Identify which cell holds the provided text, then report its [x, y] central coordinate. 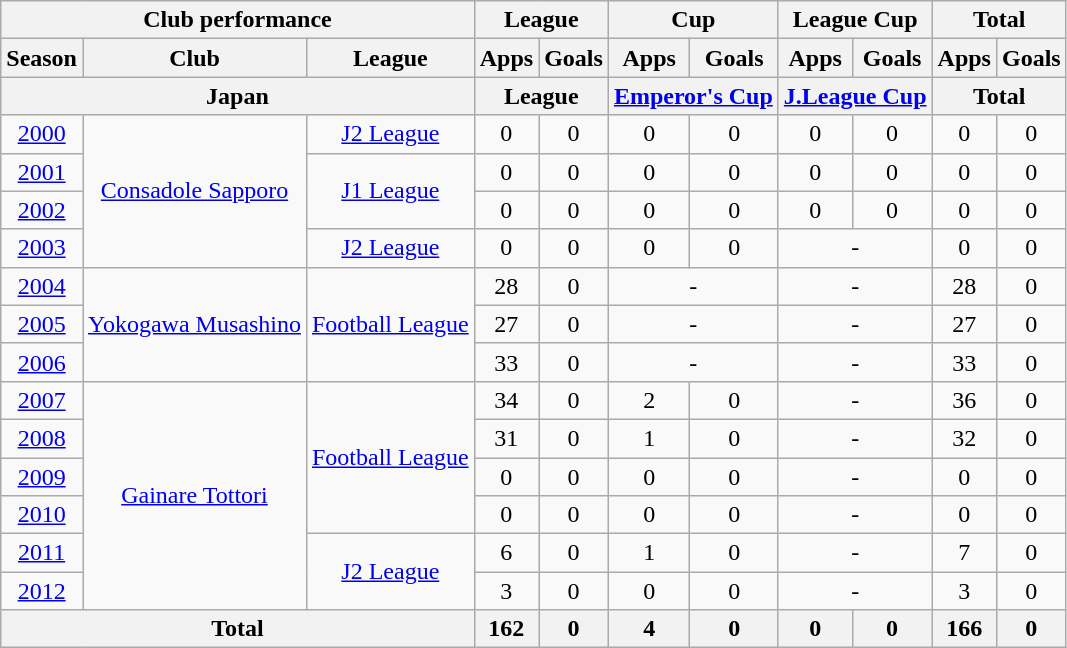
2002 [42, 210]
32 [964, 438]
2007 [42, 400]
2005 [42, 324]
2011 [42, 553]
J1 League [390, 191]
Yokogawa Musashino [194, 324]
36 [964, 400]
Gainare Tottori [194, 495]
6 [506, 553]
7 [964, 553]
Consadole Sapporo [194, 191]
2010 [42, 515]
162 [506, 629]
34 [506, 400]
2 [649, 400]
2012 [42, 591]
Club [194, 58]
2004 [42, 286]
J.League Cup [855, 96]
Emperor's Cup [693, 96]
4 [649, 629]
Cup [693, 20]
2001 [42, 172]
2006 [42, 362]
31 [506, 438]
2003 [42, 248]
2009 [42, 477]
Season [42, 58]
Japan [238, 96]
2000 [42, 134]
2008 [42, 438]
166 [964, 629]
League Cup [855, 20]
Club performance [238, 20]
